Locate the cell with the specified text and output its (X, Y) center coordinate. 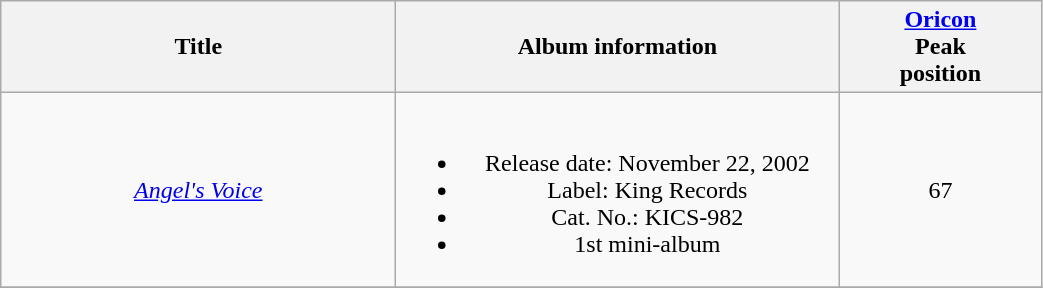
Angel's Voice (198, 190)
OriconPeakposition (940, 47)
67 (940, 190)
Album information (618, 47)
Release date: November 22, 2002Label: King RecordsCat. No.: KICS-9821st mini-album (618, 190)
Title (198, 47)
